Provide the [X, Y] coordinate of the cell's center where the given text is located.  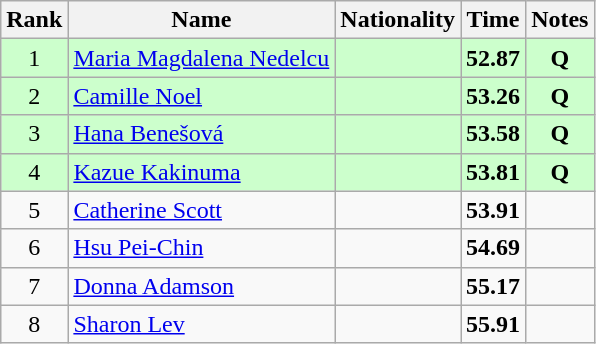
Maria Magdalena Nedelcu [202, 58]
55.91 [494, 324]
54.69 [494, 248]
5 [34, 210]
2 [34, 96]
Time [494, 20]
Catherine Scott [202, 210]
Sharon Lev [202, 324]
3 [34, 134]
Camille Noel [202, 96]
Donna Adamson [202, 286]
53.91 [494, 210]
6 [34, 248]
Rank [34, 20]
8 [34, 324]
Hsu Pei-Chin [202, 248]
53.26 [494, 96]
55.17 [494, 286]
53.81 [494, 172]
Hana Benešová [202, 134]
7 [34, 286]
1 [34, 58]
53.58 [494, 134]
Name [202, 20]
52.87 [494, 58]
Nationality [398, 20]
4 [34, 172]
Kazue Kakinuma [202, 172]
Notes [560, 20]
